Provide the [x, y] coordinate of the cell's center where the given text is located.  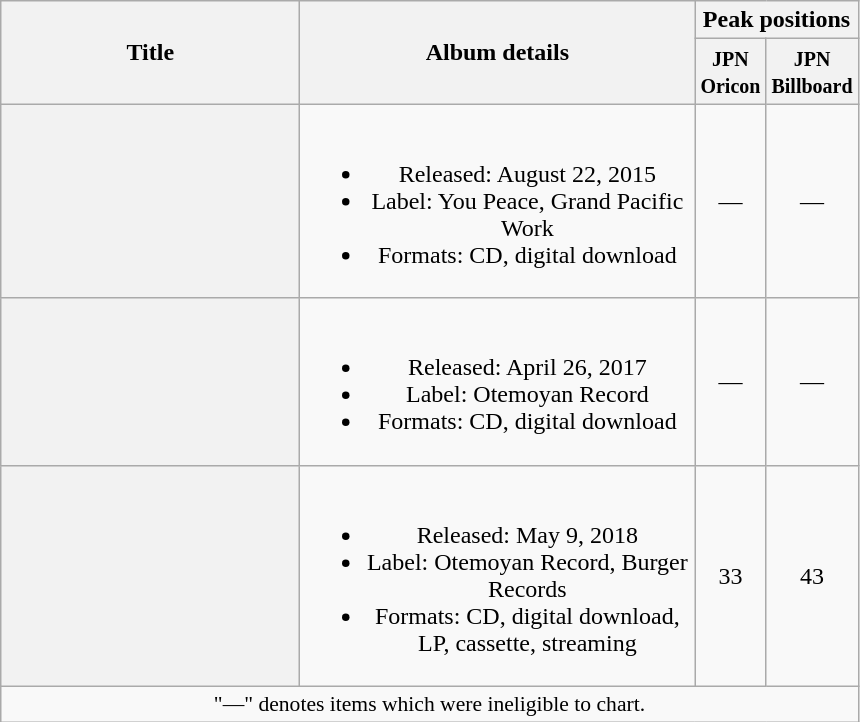
Released: August 22, 2015Label: You Peace, Grand Pacific WorkFormats: CD, digital download [498, 201]
Released: April 26, 2017Label: Otemoyan RecordFormats: CD, digital download [498, 382]
"—" denotes items which were ineligible to chart. [430, 704]
43 [812, 576]
JPNBillboard [812, 72]
Title [150, 52]
Released: May 9, 2018Label: Otemoyan Record, Burger RecordsFormats: CD, digital download, LP, cassette, streaming [498, 576]
JPNOricon [730, 72]
Peak positions [776, 20]
Album details [498, 52]
33 [730, 576]
